Capture the cell that displays the provided text and extract its (x, y) central coordinate. 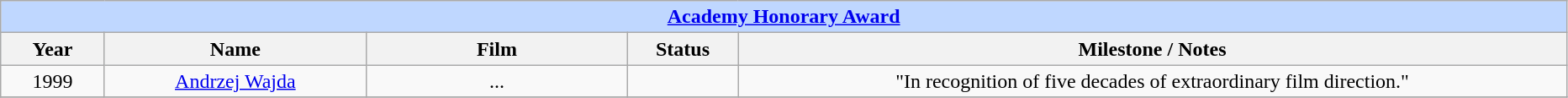
Film (496, 49)
1999 (53, 81)
"In recognition of five decades of extraordinary film direction." (1153, 81)
Year (53, 49)
Milestone / Notes (1153, 49)
... (496, 81)
Andrzej Wajda (235, 81)
Status (683, 49)
Academy Honorary Award (784, 17)
Name (235, 49)
